Provide the [X, Y] coordinate of the cell's center where the given text is located.  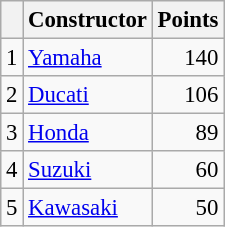
2 [12, 95]
89 [188, 133]
140 [188, 58]
5 [12, 208]
Yamaha [88, 58]
1 [12, 58]
Honda [88, 133]
Constructor [88, 20]
50 [188, 208]
60 [188, 170]
Points [188, 20]
Ducati [88, 95]
Kawasaki [88, 208]
106 [188, 95]
3 [12, 133]
Suzuki [88, 170]
4 [12, 170]
